Pinpoint the cell where the given text exists, returning its [x, y] midpoint coordinate. 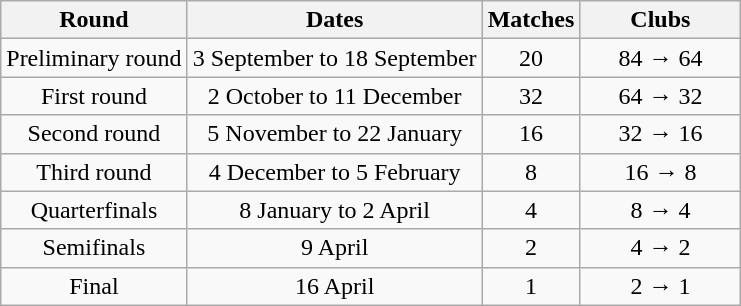
3 September to 18 September [334, 58]
Final [94, 286]
8 January to 2 April [334, 210]
16 [531, 134]
Clubs [660, 20]
Round [94, 20]
Third round [94, 172]
Preliminary round [94, 58]
16 April [334, 286]
32 [531, 96]
Dates [334, 20]
2 October to 11 December [334, 96]
8 [531, 172]
Semifinals [94, 248]
20 [531, 58]
5 November to 22 January [334, 134]
4 [531, 210]
First round [94, 96]
2 → 1 [660, 286]
Second round [94, 134]
84 → 64 [660, 58]
4 December to 5 February [334, 172]
9 April [334, 248]
8 → 4 [660, 210]
1 [531, 286]
Quarterfinals [94, 210]
64 → 32 [660, 96]
32 → 16 [660, 134]
2 [531, 248]
Matches [531, 20]
4 → 2 [660, 248]
16 → 8 [660, 172]
